Find where the given text appears and provide that cell's center as (x, y) coordinate. 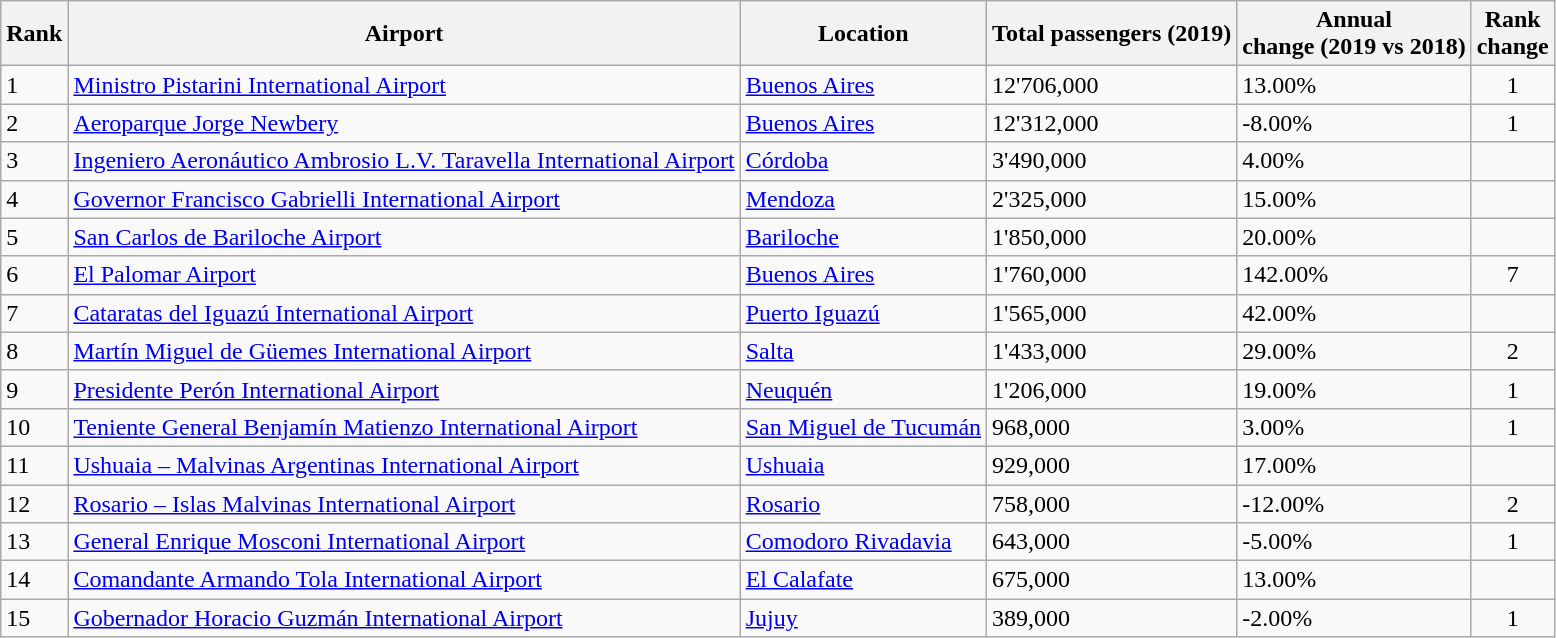
15 (34, 618)
Total passengers (2019) (1112, 34)
19.00% (1354, 389)
Airport (404, 34)
14 (34, 580)
Annualchange (2019 vs 2018) (1354, 34)
4.00% (1354, 161)
142.00% (1354, 275)
1'433,000 (1112, 351)
1'850,000 (1112, 237)
643,000 (1112, 542)
5 (34, 237)
389,000 (1112, 618)
Ushuaia (863, 465)
Comodoro Rivadavia (863, 542)
11 (34, 465)
Martín Miguel de Güemes International Airport (404, 351)
El Calafate (863, 580)
Neuquén (863, 389)
Bariloche (863, 237)
San Miguel de Tucumán (863, 427)
Rankchange (1512, 34)
1'206,000 (1112, 389)
29.00% (1354, 351)
12'706,000 (1112, 85)
Ingeniero Aeronáutico Ambrosio L.V. Taravella International Airport (404, 161)
3.00% (1354, 427)
968,000 (1112, 427)
Teniente General Benjamín Matienzo International Airport (404, 427)
Córdoba (863, 161)
10 (34, 427)
Rosario – Islas Malvinas International Airport (404, 503)
Cataratas del Iguazú International Airport (404, 313)
20.00% (1354, 237)
1'565,000 (1112, 313)
Jujuy (863, 618)
675,000 (1112, 580)
1'760,000 (1112, 275)
General Enrique Mosconi International Airport (404, 542)
6 (34, 275)
758,000 (1112, 503)
2'325,000 (1112, 199)
-8.00% (1354, 123)
3 (34, 161)
17.00% (1354, 465)
9 (34, 389)
Rank (34, 34)
-5.00% (1354, 542)
Aeroparque Jorge Newbery (404, 123)
3'490,000 (1112, 161)
Ushuaia – Malvinas Argentinas International Airport (404, 465)
42.00% (1354, 313)
Rosario (863, 503)
Gobernador Horacio Guzmán International Airport (404, 618)
-12.00% (1354, 503)
13 (34, 542)
4 (34, 199)
Ministro Pistarini International Airport (404, 85)
San Carlos de Bariloche Airport (404, 237)
Mendoza (863, 199)
8 (34, 351)
El Palomar Airport (404, 275)
Comandante Armando Tola International Airport (404, 580)
Governor Francisco Gabrielli International Airport (404, 199)
12 (34, 503)
-2.00% (1354, 618)
Presidente Perón International Airport (404, 389)
Salta (863, 351)
929,000 (1112, 465)
15.00% (1354, 199)
Puerto Iguazú (863, 313)
Location (863, 34)
12'312,000 (1112, 123)
